Pinpoint the cell where the given text exists, returning its (X, Y) midpoint coordinate. 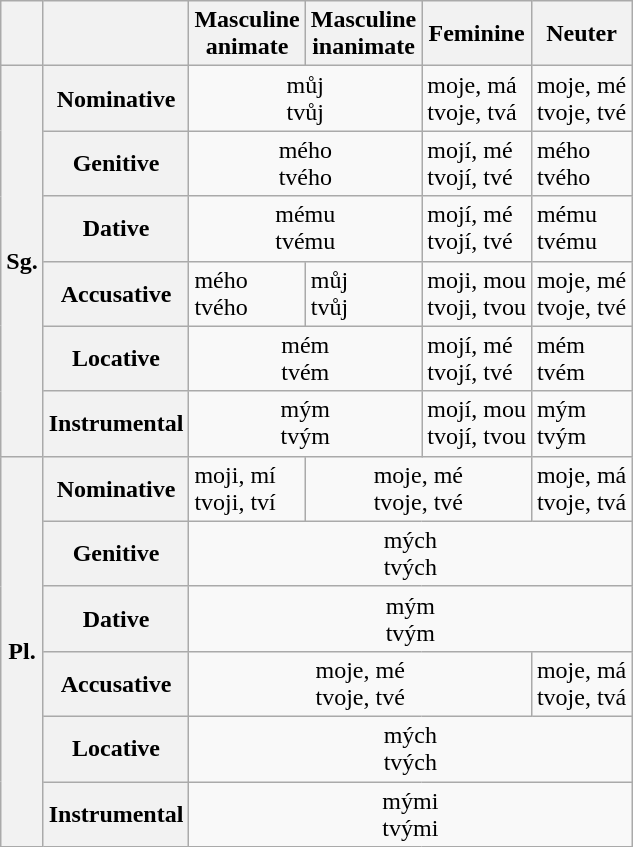
Sg. (22, 261)
Feminine (477, 34)
moji, moutvoji, tvou (477, 294)
Masculineinanimate (363, 34)
Pl. (22, 651)
mojí, moutvojí, tvou (477, 424)
moji, mítvoji, tví (247, 488)
Neuter (581, 34)
Masculineanimate (247, 34)
mýmitvými (410, 814)
